For the text-containing cell, return its midpoint in (x, y) coordinate format. 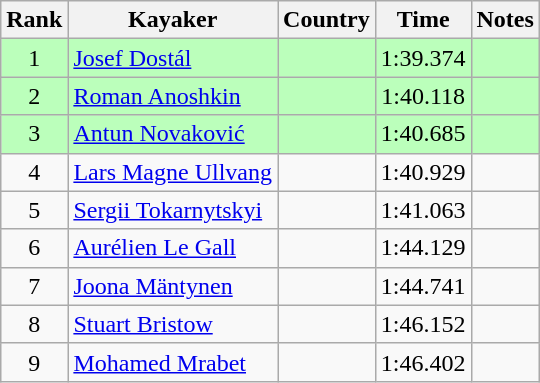
4 (34, 172)
1 (34, 58)
1:44.741 (423, 286)
1:41.063 (423, 210)
1:39.374 (423, 58)
Josef Dostál (173, 58)
1:46.402 (423, 362)
1:40.929 (423, 172)
9 (34, 362)
Roman Anoshkin (173, 96)
1:40.118 (423, 96)
Stuart Bristow (173, 324)
1:40.685 (423, 134)
Sergii Tokarnytskyi (173, 210)
2 (34, 96)
Rank (34, 20)
Antun Novaković (173, 134)
Time (423, 20)
Joona Mäntynen (173, 286)
Lars Magne Ullvang (173, 172)
1:44.129 (423, 248)
Notes (505, 20)
3 (34, 134)
5 (34, 210)
6 (34, 248)
Country (327, 20)
Kayaker (173, 20)
Mohamed Mrabet (173, 362)
8 (34, 324)
7 (34, 286)
1:46.152 (423, 324)
Aurélien Le Gall (173, 248)
